Provide the (X, Y) coordinate of the cell's center where the given text is located.  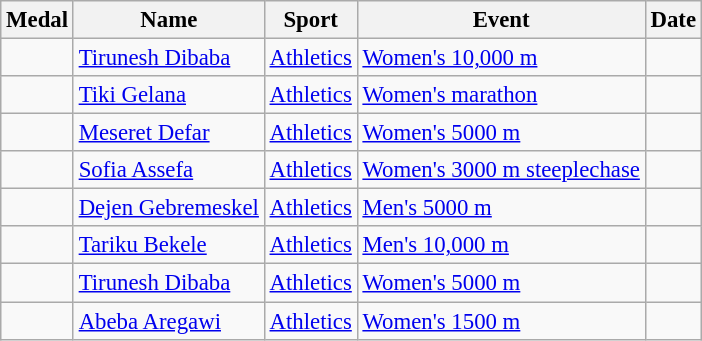
Men's 5000 m (501, 208)
Men's 10,000 m (501, 245)
Event (501, 20)
Women's 3000 m steeplechase (501, 170)
Meseret Defar (168, 133)
Tariku Bekele (168, 245)
Sport (310, 20)
Dejen Gebremeskel (168, 208)
Abeba Aregawi (168, 321)
Women's marathon (501, 95)
Medal (38, 20)
Name (168, 20)
Date (673, 20)
Women's 10,000 m (501, 58)
Sofia Assefa (168, 170)
Tiki Gelana (168, 95)
Women's 1500 m (501, 321)
